Output the (X, Y) coordinate of the center of the cell containing the given text.  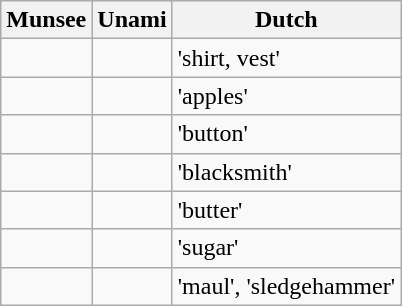
'maul', 'sledgehammer' (286, 286)
'blacksmith' (286, 172)
'apples' (286, 96)
'butter' (286, 210)
'shirt, vest' (286, 58)
'button' (286, 134)
Munsee (46, 20)
Unami (132, 20)
'sugar' (286, 248)
Dutch (286, 20)
